Determine the (x, y) coordinate at the center of the cell enclosing the given text.  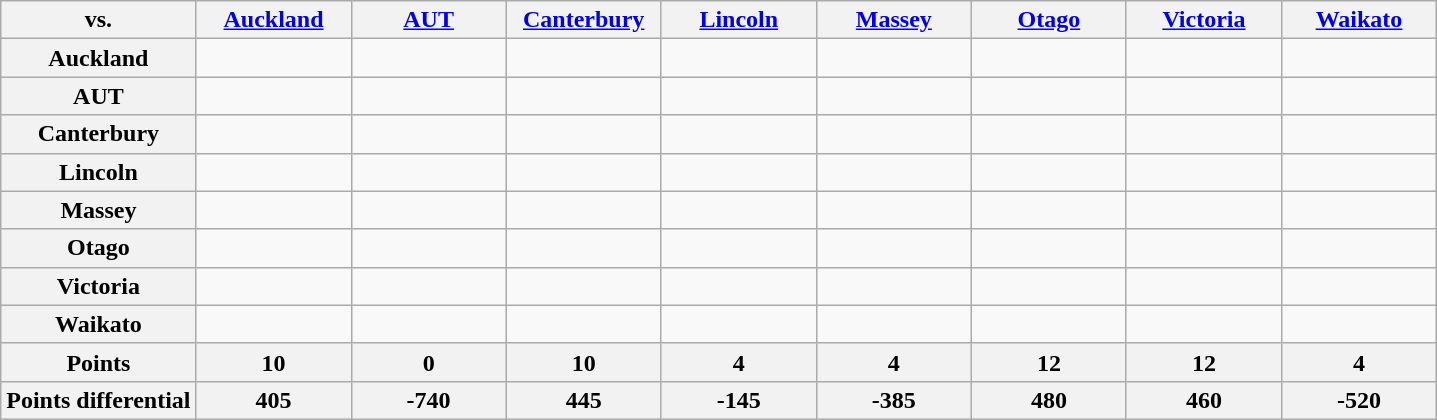
-385 (894, 400)
Points differential (98, 400)
-740 (428, 400)
445 (584, 400)
vs. (98, 20)
-520 (1358, 400)
480 (1048, 400)
460 (1204, 400)
405 (274, 400)
-145 (738, 400)
Points (98, 362)
0 (428, 362)
